Pinpoint the cell where the given text exists, returning its [x, y] midpoint coordinate. 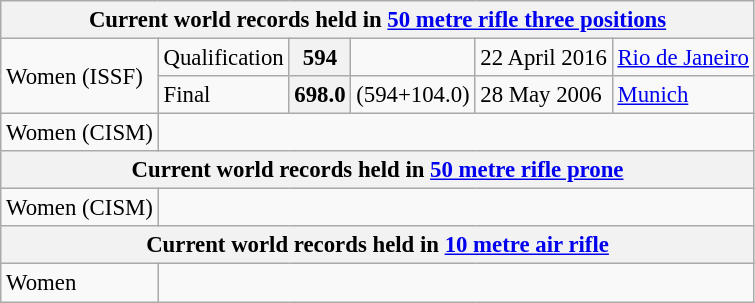
Qualification [224, 58]
Munich [683, 95]
Current world records held in 50 metre rifle prone [378, 170]
Women [80, 283]
28 May 2006 [544, 95]
594 [320, 58]
Final [224, 95]
22 April 2016 [544, 58]
698.0 [320, 95]
Current world records held in 10 metre air rifle [378, 245]
Rio de Janeiro [683, 58]
(594+104.0) [413, 95]
Current world records held in 50 metre rifle three positions [378, 20]
Women (ISSF) [80, 76]
